Return [x, y] of the center of cell containing provided text 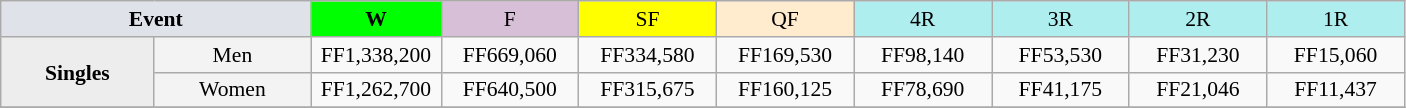
FF21,046 [1198, 90]
FF160,125 [785, 90]
Singles [78, 72]
FF11,437 [1336, 90]
QF [785, 19]
FF334,580 [648, 55]
FF78,690 [923, 90]
SF [648, 19]
F [510, 19]
3R [1061, 19]
FF640,500 [510, 90]
FF669,060 [510, 55]
FF31,230 [1198, 55]
4R [923, 19]
W [376, 19]
FF1,338,200 [376, 55]
1R [1336, 19]
FF98,140 [923, 55]
FF315,675 [648, 90]
FF169,530 [785, 55]
Event [156, 19]
FF1,262,700 [376, 90]
Women [232, 90]
FF15,060 [1336, 55]
FF41,175 [1061, 90]
FF53,530 [1061, 55]
2R [1198, 19]
Men [232, 55]
